Return the (X, Y) coordinate for the center point of the cell that contains the specified text.  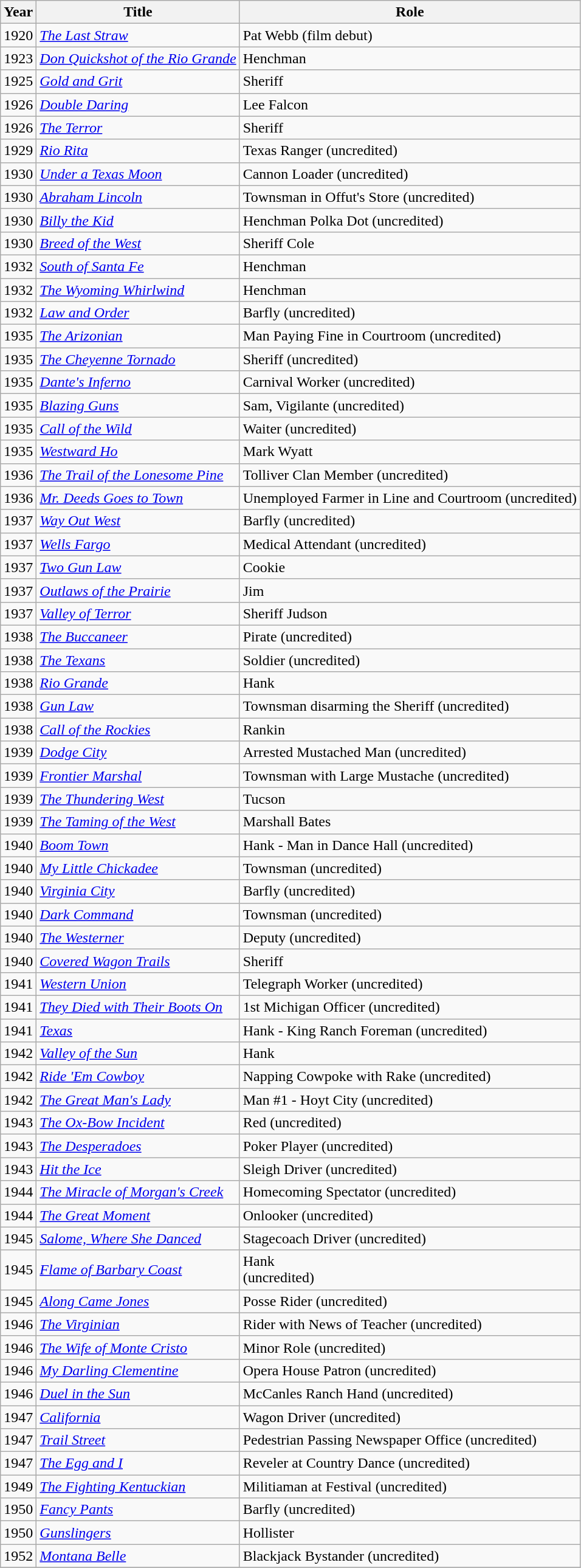
The Egg and I (138, 1463)
Reveler at Country Dance (uncredited) (410, 1463)
Arrested Mustached Man (uncredited) (410, 753)
Hank - Man in Dance Hall (uncredited) (410, 845)
Dante's Inferno (138, 382)
The Buccaneer (138, 637)
Opera House Patron (uncredited) (410, 1370)
Fancy Pants (138, 1510)
Minor Role (uncredited) (410, 1347)
Mark Wyatt (410, 452)
Salome, Where She Danced (138, 1238)
Cookie (410, 567)
1949 (18, 1487)
Call of the Rockies (138, 730)
The Fighting Kentuckian (138, 1487)
Blackjack Bystander (uncredited) (410, 1556)
Gunslingers (138, 1533)
The Virginian (138, 1324)
Marshall Bates (410, 822)
1925 (18, 81)
Gun Law (138, 706)
Man #1 - Hoyt City (uncredited) (410, 1100)
Along Came Jones (138, 1301)
Deputy (uncredited) (410, 938)
Posse Rider (uncredited) (410, 1301)
Dark Command (138, 914)
Rio Grande (138, 683)
Napping Cowpoke with Rake (uncredited) (410, 1077)
Montana Belle (138, 1556)
California (138, 1417)
Ride 'Em Cowboy (138, 1077)
The Great Man's Lady (138, 1100)
Hank(uncredited) (410, 1269)
McCanles Ranch Hand (uncredited) (410, 1394)
Sheriff Cole (410, 243)
Western Union (138, 984)
Cannon Loader (uncredited) (410, 174)
Valley of the Sun (138, 1054)
Sleigh Driver (uncredited) (410, 1169)
Call of the Wild (138, 429)
Hit the Ice (138, 1169)
The Last Straw (138, 35)
Hank - King Ranch Foreman (uncredited) (410, 1031)
Frontier Marshal (138, 776)
Red (uncredited) (410, 1123)
Law and Order (138, 313)
Rankin (410, 730)
Soldier (uncredited) (410, 660)
Militiaman at Festival (uncredited) (410, 1487)
Covered Wagon Trails (138, 961)
The Westerner (138, 938)
Texas Ranger (uncredited) (410, 151)
Gold and Grit (138, 81)
The Great Moment (138, 1215)
Townsman disarming the Sheriff (uncredited) (410, 706)
Henchman Polka Dot (uncredited) (410, 220)
Billy the Kid (138, 220)
They Died with Their Boots On (138, 1007)
Jim (410, 590)
1923 (18, 58)
Abraham Lincoln (138, 197)
Title (138, 12)
The Terror (138, 128)
Sam, Vigilante (uncredited) (410, 406)
Way Out West (138, 521)
Year (18, 12)
South of Santa Fe (138, 266)
Virginia City (138, 891)
Mr. Deeds Goes to Town (138, 498)
Breed of the West (138, 243)
Sheriff (uncredited) (410, 359)
Unemployed Farmer in Line and Courtroom (uncredited) (410, 498)
Man Paying Fine in Courtroom (uncredited) (410, 336)
The Desperadoes (138, 1146)
The Wife of Monte Cristo (138, 1347)
Lee Falcon (410, 105)
Outlaws of the Prairie (138, 590)
Waiter (uncredited) (410, 429)
My Little Chickadee (138, 868)
Rio Rita (138, 151)
Blazing Guns (138, 406)
The Cheyenne Tornado (138, 359)
The Texans (138, 660)
Tucson (410, 799)
1929 (18, 151)
Double Daring (138, 105)
Poker Player (uncredited) (410, 1146)
Rider with News of Teacher (uncredited) (410, 1324)
Trail Street (138, 1440)
1920 (18, 35)
Homecoming Spectator (uncredited) (410, 1192)
Two Gun Law (138, 567)
1952 (18, 1556)
The Miracle of Morgan's Creek (138, 1192)
Telegraph Worker (uncredited) (410, 984)
The Trail of the Lonesome Pine (138, 475)
Role (410, 12)
Hollister (410, 1533)
Westward Ho (138, 452)
Boom Town (138, 845)
1st Michigan Officer (uncredited) (410, 1007)
Dodge City (138, 753)
The Arizonian (138, 336)
Wagon Driver (uncredited) (410, 1417)
Onlooker (uncredited) (410, 1215)
Wells Fargo (138, 544)
My Darling Clementine (138, 1370)
Duel in the Sun (138, 1394)
Don Quickshot of the Rio Grande (138, 58)
Stagecoach Driver (uncredited) (410, 1238)
Medical Attendant (uncredited) (410, 544)
Flame of Barbary Coast (138, 1269)
The Wyoming Whirlwind (138, 290)
Under a Texas Moon (138, 174)
Townsman in Offut's Store (uncredited) (410, 197)
Sheriff Judson (410, 613)
The Thundering West (138, 799)
Texas (138, 1031)
Tolliver Clan Member (uncredited) (410, 475)
The Ox-Bow Incident (138, 1123)
Pirate (uncredited) (410, 637)
Carnival Worker (uncredited) (410, 382)
Townsman with Large Mustache (uncredited) (410, 776)
Pat Webb (film debut) (410, 35)
Valley of Terror (138, 613)
The Taming of the West (138, 822)
Pedestrian Passing Newspaper Office (uncredited) (410, 1440)
